For the text-containing cell, return its midpoint in (X, Y) coordinate format. 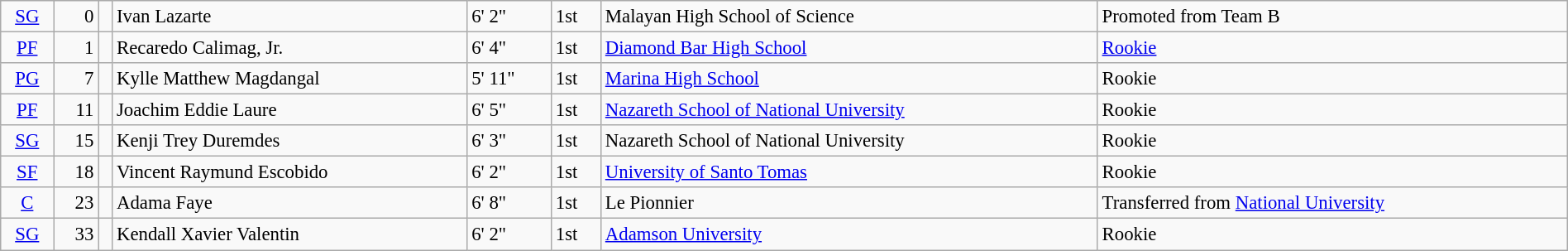
Vincent Raymund Escobido (289, 172)
Adamson University (850, 234)
1 (76, 48)
18 (76, 172)
Ivan Lazarte (289, 17)
Promoted from Team B (1332, 17)
Adama Faye (289, 203)
SF (27, 172)
Kylle Matthew Magdangal (289, 79)
6' 3" (509, 141)
6' 8" (509, 203)
5' 11" (509, 79)
Kenji Trey Duremdes (289, 141)
Malayan High School of Science (850, 17)
6' 4" (509, 48)
7 (76, 79)
Kendall Xavier Valentin (289, 234)
15 (76, 141)
0 (76, 17)
11 (76, 110)
Transferred from National University (1332, 203)
Marina High School (850, 79)
33 (76, 234)
Le Pionnier (850, 203)
23 (76, 203)
University of Santo Tomas (850, 172)
Diamond Bar High School (850, 48)
Recaredo Calimag, Jr. (289, 48)
C (27, 203)
6' 5" (509, 110)
PG (27, 79)
Joachim Eddie Laure (289, 110)
